Capture the cell that displays the provided text and extract its [X, Y] central coordinate. 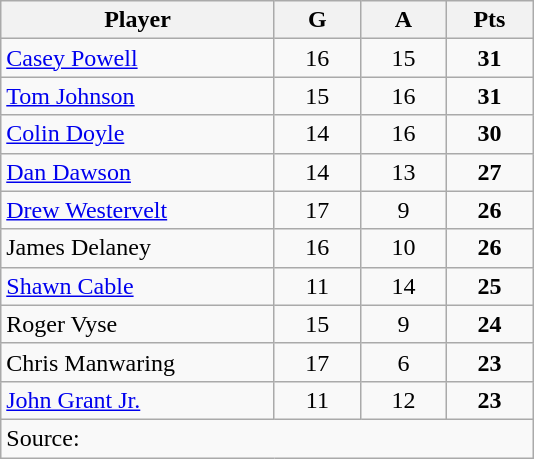
Tom Johnson [138, 96]
10 [403, 248]
John Grant Jr. [138, 400]
Colin Doyle [138, 134]
24 [489, 324]
30 [489, 134]
25 [489, 286]
13 [403, 172]
Player [138, 20]
James Delaney [138, 248]
A [403, 20]
Chris Manwaring [138, 362]
Roger Vyse [138, 324]
Pts [489, 20]
Shawn Cable [138, 286]
12 [403, 400]
Drew Westervelt [138, 210]
Source: [267, 438]
G [317, 20]
6 [403, 362]
Casey Powell [138, 58]
27 [489, 172]
Dan Dawson [138, 172]
